Locate the cell with the specified text and output its (x, y) center coordinate. 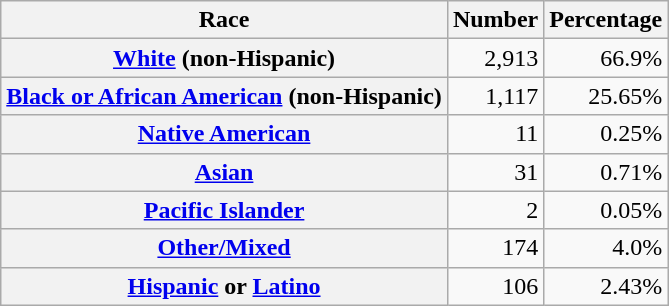
0.71% (606, 172)
25.65% (606, 96)
Black or African American (non-Hispanic) (224, 96)
174 (495, 248)
Pacific Islander (224, 210)
Asian (224, 172)
106 (495, 286)
11 (495, 134)
2,913 (495, 58)
Race (224, 20)
Number (495, 20)
66.9% (606, 58)
White (non-Hispanic) (224, 58)
4.0% (606, 248)
1,117 (495, 96)
Other/Mixed (224, 248)
0.25% (606, 134)
2 (495, 210)
Hispanic or Latino (224, 286)
2.43% (606, 286)
Native American (224, 134)
0.05% (606, 210)
31 (495, 172)
Percentage (606, 20)
